Capture the cell that displays the provided text and extract its (X, Y) central coordinate. 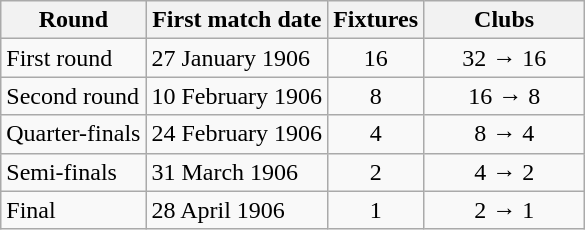
Fixtures (376, 20)
Round (74, 20)
Second round (74, 96)
2 → 1 (504, 210)
Final (74, 210)
10 February 1906 (237, 96)
Quarter-finals (74, 134)
Clubs (504, 20)
First match date (237, 20)
24 February 1906 (237, 134)
2 (376, 172)
16 → 8 (504, 96)
First round (74, 58)
Semi-finals (74, 172)
27 January 1906 (237, 58)
4 → 2 (504, 172)
4 (376, 134)
32 → 16 (504, 58)
8 → 4 (504, 134)
28 April 1906 (237, 210)
16 (376, 58)
31 March 1906 (237, 172)
8 (376, 96)
1 (376, 210)
